Provide the [x, y] coordinate of the cell's center where the given text is located.  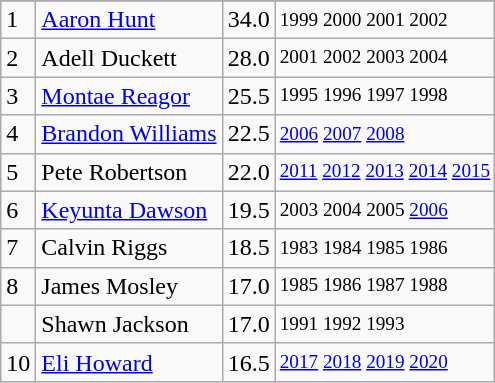
Shawn Jackson [129, 324]
18.5 [248, 248]
2003 2004 2005 2006 [385, 210]
4 [18, 134]
19.5 [248, 210]
7 [18, 248]
Aaron Hunt [129, 20]
Brandon Williams [129, 134]
1991 1992 1993 [385, 324]
Pete Robertson [129, 172]
5 [18, 172]
3 [18, 96]
1999 2000 2001 2002 [385, 20]
James Mosley [129, 286]
Eli Howard [129, 362]
16.5 [248, 362]
34.0 [248, 20]
1 [18, 20]
1985 1986 1987 1988 [385, 286]
2 [18, 58]
10 [18, 362]
6 [18, 210]
8 [18, 286]
2017 2018 2019 2020 [385, 362]
22.5 [248, 134]
1983 1984 1985 1986 [385, 248]
Adell Duckett [129, 58]
22.0 [248, 172]
2001 2002 2003 2004 [385, 58]
Keyunta Dawson [129, 210]
Calvin Riggs [129, 248]
28.0 [248, 58]
25.5 [248, 96]
1995 1996 1997 1998 [385, 96]
Montae Reagor [129, 96]
2006 2007 2008 [385, 134]
2011 2012 2013 2014 2015 [385, 172]
